Find where the given text appears and provide that cell's center as [x, y] coordinate. 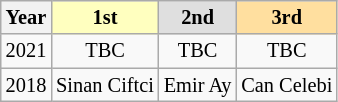
Year [26, 17]
1st [105, 17]
2018 [26, 85]
Sinan Ciftci [105, 85]
2021 [26, 51]
Can Celebi [286, 85]
2nd [198, 17]
3rd [286, 17]
Emir Ay [198, 85]
